Search for the cell housing the specified text and yield its (X, Y) center coordinate. 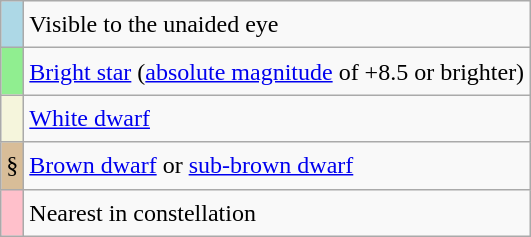
§ (12, 166)
White dwarf (277, 118)
Brown dwarf or sub-brown dwarf (277, 166)
Bright star (absolute magnitude of +8.5 or brighter) (277, 72)
Nearest in constellation (277, 212)
Visible to the unaided eye (277, 24)
